Provide the [x, y] coordinate of the cell's center where the given text is located.  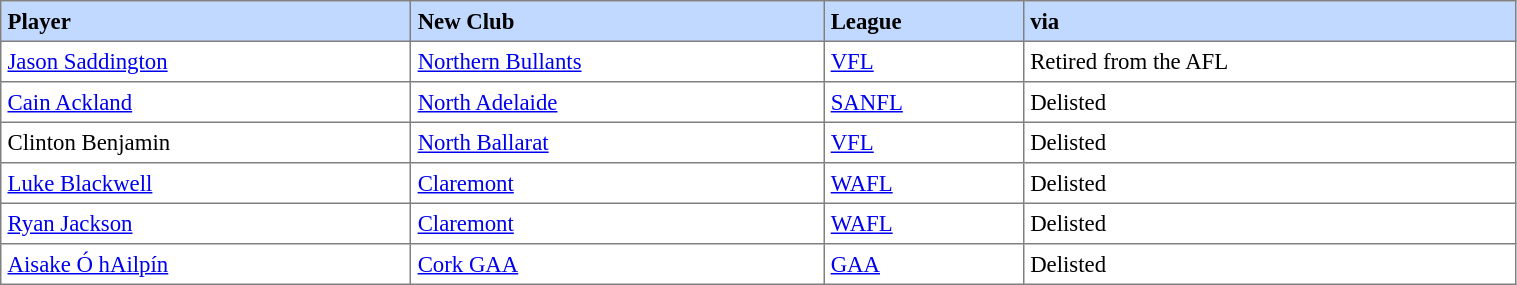
North Ballarat [618, 142]
Northern Bullants [618, 61]
Retired from the AFL [1270, 61]
North Adelaide [618, 102]
New Club [618, 21]
GAA [924, 264]
Player [206, 21]
SANFL [924, 102]
Jason Saddington [206, 61]
via [1270, 21]
Aisake Ó hAilpín [206, 264]
Ryan Jackson [206, 223]
Cain Ackland [206, 102]
Clinton Benjamin [206, 142]
Cork GAA [618, 264]
League [924, 21]
Luke Blackwell [206, 183]
